Scan for the cell matching the given text and deliver its (x, y) coordinate at center. 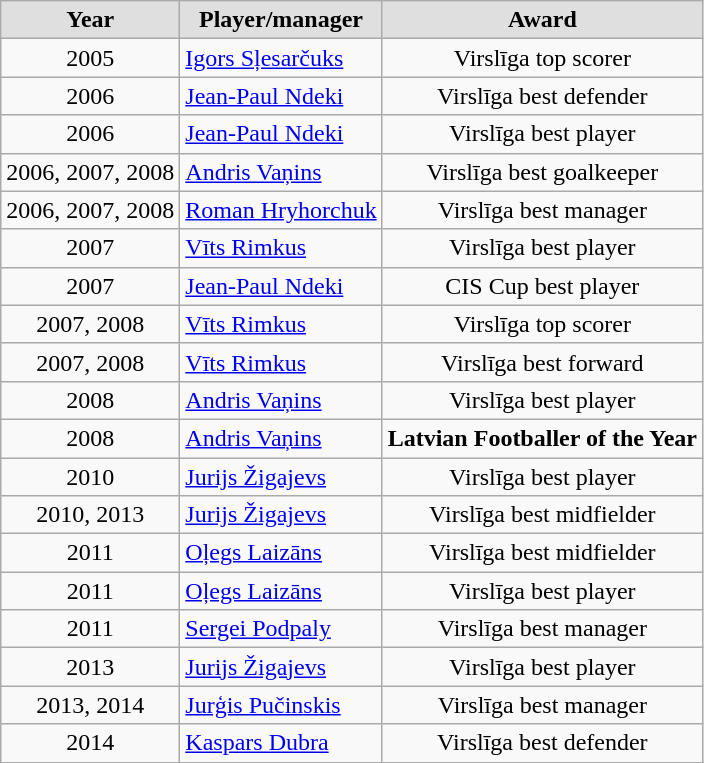
2010, 2013 (90, 515)
2010 (90, 477)
2014 (90, 743)
2005 (90, 58)
Igors Sļesarčuks (281, 58)
Kaspars Dubra (281, 743)
2013, 2014 (90, 705)
Year (90, 20)
Jurģis Pučinskis (281, 705)
Latvian Footballer of the Year (542, 438)
Virslīga best goalkeeper (542, 172)
Virslīga best forward (542, 362)
Player/manager (281, 20)
Sergei Podpaly (281, 629)
Award (542, 20)
CIS Cup best player (542, 286)
Roman Hryhorchuk (281, 210)
2013 (90, 667)
